Locate the cell with the specified text and output its [x, y] center coordinate. 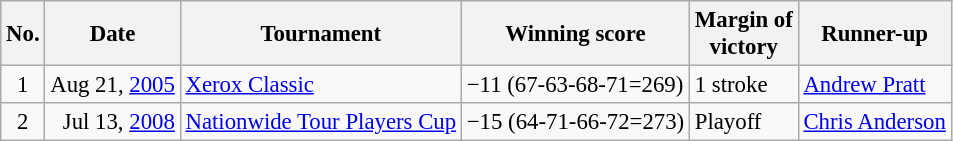
Chris Anderson [874, 122]
−11 (67-63-68-71=269) [575, 85]
Tournament [320, 34]
2 [23, 122]
Runner-up [874, 34]
1 [23, 85]
Andrew Pratt [874, 85]
No. [23, 34]
Winning score [575, 34]
Jul 13, 2008 [112, 122]
1 stroke [744, 85]
Playoff [744, 122]
Nationwide Tour Players Cup [320, 122]
−15 (64-71-66-72=273) [575, 122]
Aug 21, 2005 [112, 85]
Date [112, 34]
Margin ofvictory [744, 34]
Xerox Classic [320, 85]
